Determine the [X, Y] coordinate at the center of the cell enclosing the given text.  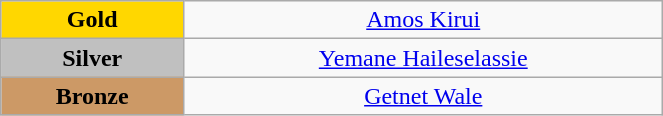
Gold [92, 20]
Bronze [92, 96]
Getnet Wale [424, 96]
Yemane Haileselassie [424, 58]
Amos Kirui [424, 20]
Silver [92, 58]
